Capture the cell that displays the provided text and extract its [x, y] central coordinate. 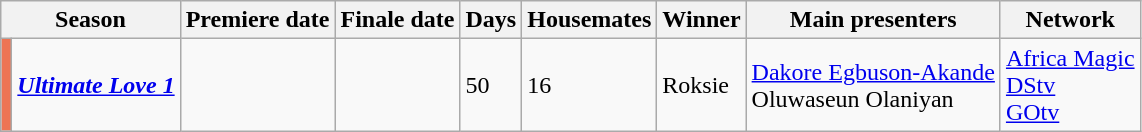
Season [90, 20]
Days [491, 20]
Housemates [590, 20]
Ultimate Love 1 [96, 85]
Main presenters [873, 20]
Roksie [702, 85]
16 [590, 85]
Winner [702, 20]
50 [491, 85]
Premiere date [258, 20]
Dakore Egbuson-AkandeOluwaseun Olaniyan [873, 85]
Africa MagicDStvGOtv [1070, 85]
Finale date [398, 20]
Network [1070, 20]
